Pinpoint the cell where the given text exists, returning its [X, Y] midpoint coordinate. 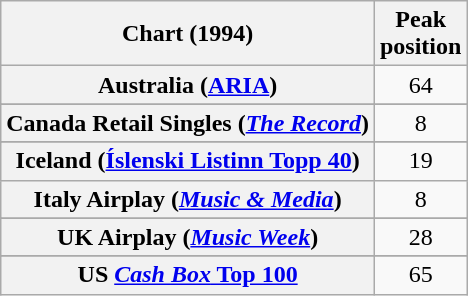
65 [420, 275]
Chart (1994) [188, 34]
Australia (ARIA) [188, 85]
28 [420, 237]
Italy Airplay (Music & Media) [188, 199]
64 [420, 85]
Iceland (Íslenski Listinn Topp 40) [188, 161]
Peakposition [420, 34]
Canada Retail Singles (The Record) [188, 123]
UK Airplay (Music Week) [188, 237]
19 [420, 161]
US Cash Box Top 100 [188, 275]
